Return (x, y) of the center of cell containing provided text 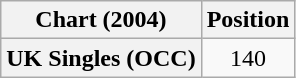
Position (248, 20)
Chart (2004) (101, 20)
140 (248, 58)
UK Singles (OCC) (101, 58)
